Identify which cell holds the provided text, then report its (X, Y) central coordinate. 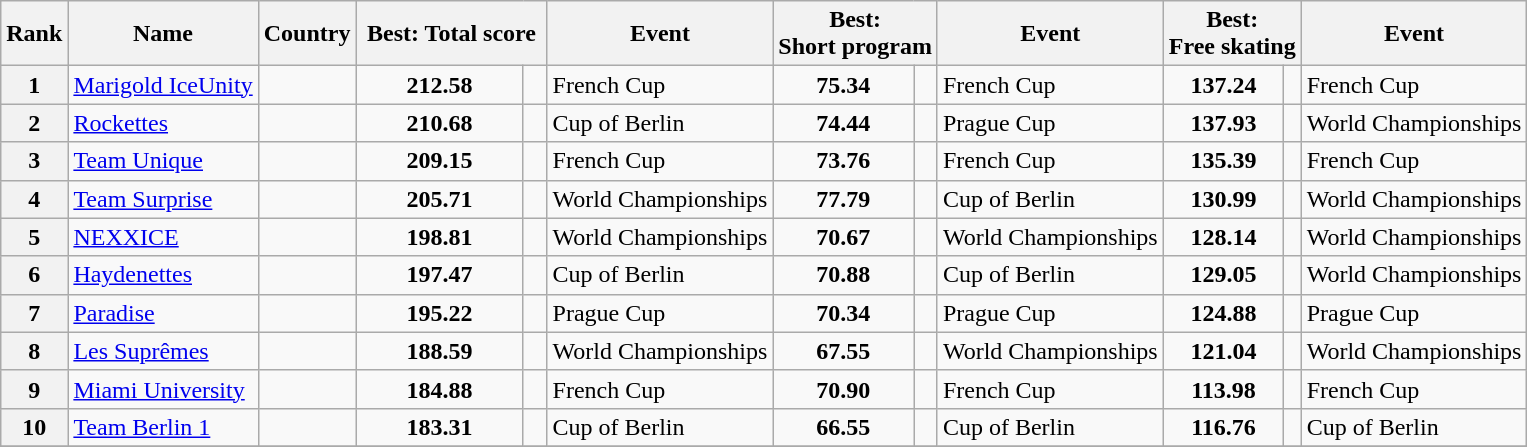
137.93 (1224, 123)
197.47 (440, 275)
116.76 (1224, 427)
129.05 (1224, 275)
137.24 (1224, 85)
184.88 (440, 389)
198.81 (440, 237)
Marigold IceUnity (163, 85)
6 (34, 275)
183.31 (440, 427)
Miami University (163, 389)
75.34 (844, 85)
Best: Short program (856, 34)
205.71 (440, 199)
Rank (34, 34)
70.90 (844, 389)
130.99 (1224, 199)
9 (34, 389)
124.88 (1224, 313)
128.14 (1224, 237)
2 (34, 123)
210.68 (440, 123)
Best: Total score (452, 34)
Team Berlin 1 (163, 427)
113.98 (1224, 389)
188.59 (440, 351)
74.44 (844, 123)
Country (307, 34)
135.39 (1224, 161)
70.67 (844, 237)
Name (163, 34)
7 (34, 313)
10 (34, 427)
NEXXICE (163, 237)
Team Unique (163, 161)
73.76 (844, 161)
5 (34, 237)
70.88 (844, 275)
4 (34, 199)
212.58 (440, 85)
Team Surprise (163, 199)
1 (34, 85)
Les Suprêmes (163, 351)
Rockettes (163, 123)
Best: Free skating (1232, 34)
66.55 (844, 427)
121.04 (1224, 351)
70.34 (844, 313)
Haydenettes (163, 275)
3 (34, 161)
209.15 (440, 161)
67.55 (844, 351)
Paradise (163, 313)
77.79 (844, 199)
8 (34, 351)
195.22 (440, 313)
